Output the [X, Y] coordinate of the center of the cell containing the given text.  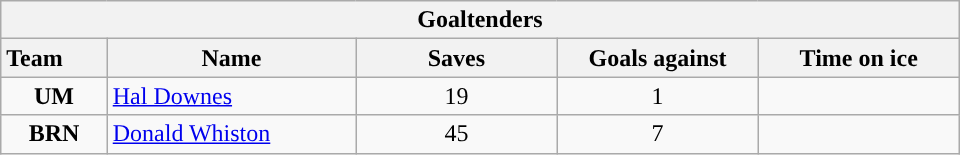
Team [54, 58]
UM [54, 96]
19 [456, 96]
7 [658, 134]
Saves [456, 58]
Goals against [658, 58]
Hal Downes [232, 96]
45 [456, 134]
BRN [54, 134]
Goaltenders [480, 20]
Donald Whiston [232, 134]
1 [658, 96]
Name [232, 58]
Time on ice [858, 58]
